Output the (X, Y) coordinate of the center of the cell containing the given text.  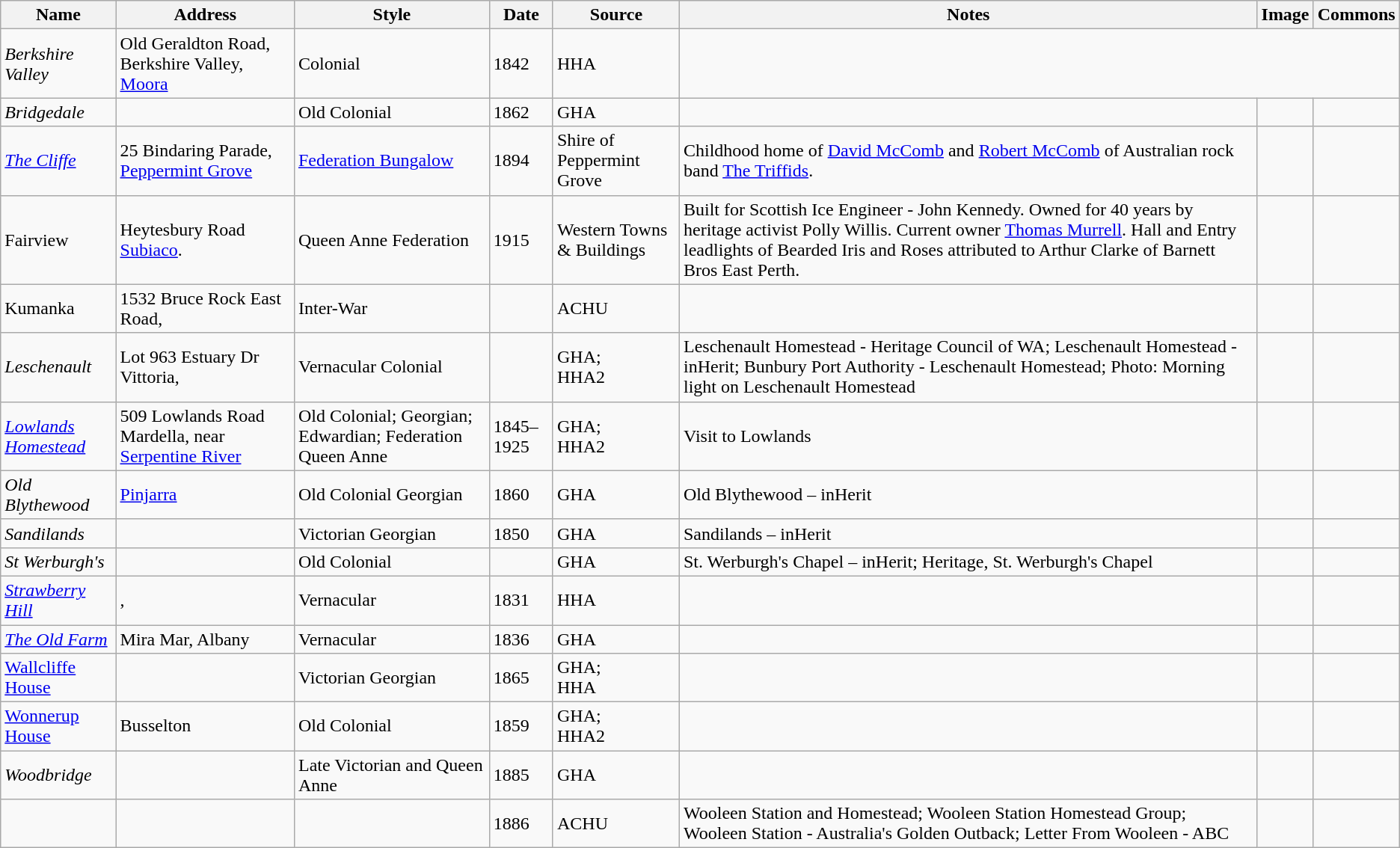
Notes (968, 15)
Sandilands – inHerit (968, 533)
Old Geraldton Road, Berkshire Valley, Moora (205, 64)
, (205, 600)
Leschenault (58, 367)
1915 (521, 239)
Visit to Lowlands (968, 436)
The Old Farm (58, 639)
Style (392, 15)
Childhood home of David McComb and Robert McComb of Australian rock band The Triffids. (968, 161)
Berkshire Valley (58, 64)
Bridgedale (58, 112)
1850 (521, 533)
Wooleen Station and Homestead; Wooleen Station Homestead Group; Wooleen Station - Australia's Golden Outback; Letter From Wooleen - ABC (968, 824)
Lowlands Homestead (58, 436)
1842 (521, 64)
Name (58, 15)
St Werburgh's (58, 562)
Old Colonial Georgian (392, 495)
Old Blythewood (58, 495)
Busselton (205, 727)
Vernacular Colonial (392, 367)
25 Bindaring Parade, Peppermint Grove (205, 161)
1886 (521, 824)
Lot 963 Estuary Dr Vittoria, (205, 367)
Old Blythewood – inHerit (968, 495)
1845–1925 (521, 436)
1885 (521, 775)
Heytesbury Road Subiaco. (205, 239)
Late Victorian and Queen Anne (392, 775)
Colonial (392, 64)
Mira Mar, Albany (205, 639)
Western Towns & Buildings (616, 239)
Date (521, 15)
1860 (521, 495)
509 Lowlands Road Mardella, near Serpentine River (205, 436)
Wallcliffe House (58, 678)
Address (205, 15)
1831 (521, 600)
Inter-War (392, 308)
1859 (521, 727)
1894 (521, 161)
Fairview (58, 239)
The Cliffe (58, 161)
Strawberry Hill (58, 600)
1862 (521, 112)
Federation Bungalow (392, 161)
Image (1285, 15)
Woodbridge (58, 775)
GHA; HHA2 (616, 436)
Kumanka (58, 308)
1836 (521, 639)
1865 (521, 678)
1532 Bruce Rock East Road, (205, 308)
GHA;HHA (616, 678)
St. Werburgh's Chapel – inHerit; Heritage, St. Werburgh's Chapel (968, 562)
Queen Anne Federation (392, 239)
Old Colonial; Georgian; Edwardian; Federation Queen Anne (392, 436)
Shire of Peppermint Grove (616, 161)
Pinjarra (205, 495)
Source (616, 15)
Wonnerup House (58, 727)
Sandilands (58, 533)
Commons (1357, 15)
